Determine the [x, y] coordinate at the center of the cell enclosing the given text.  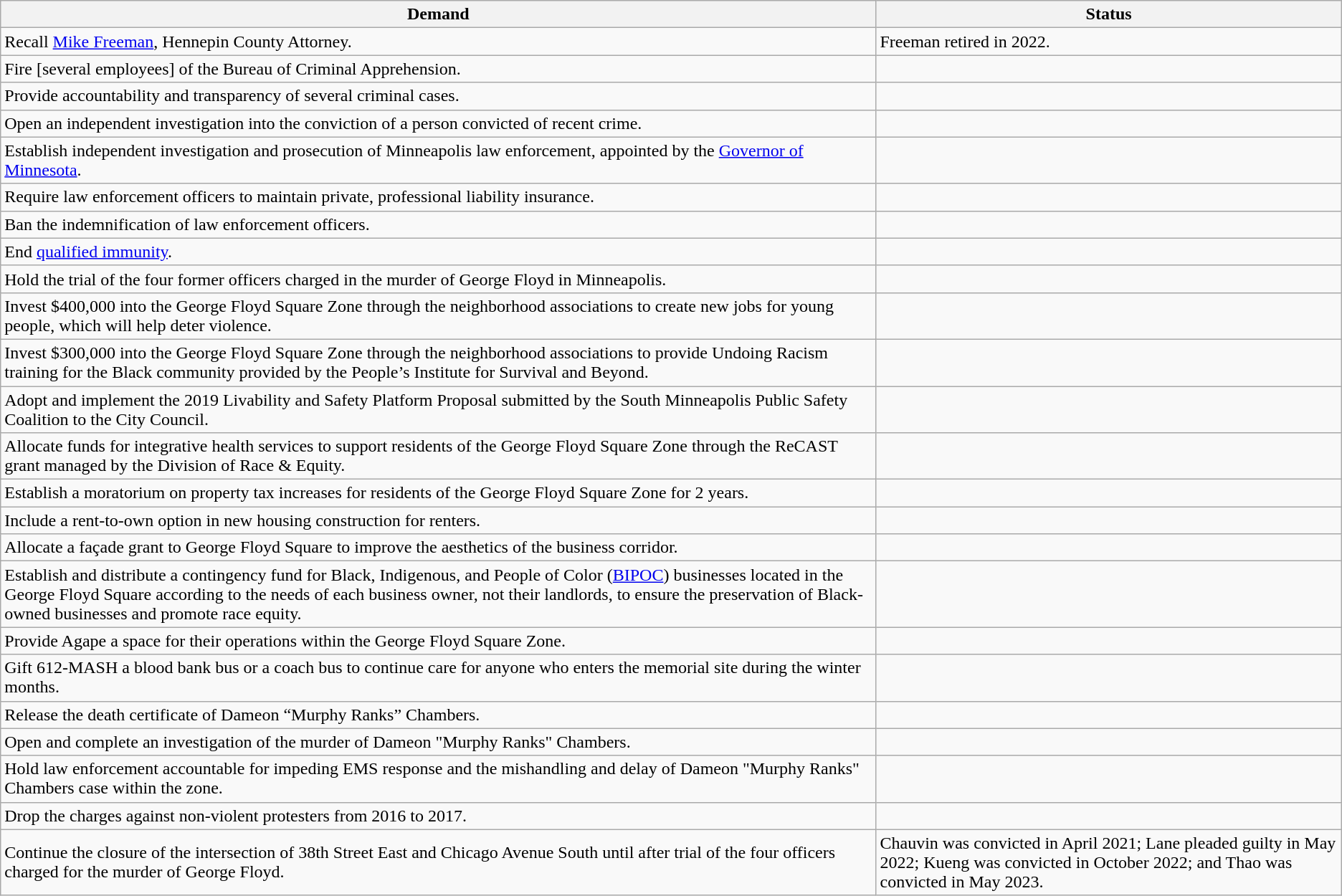
End qualified immunity. [439, 252]
Drop the charges against non-violent protesters from 2016 to 2017. [439, 816]
Chauvin was convicted in April 2021; Lane pleaded guilty in May 2022; Kueng was convicted in October 2022; and Thao was convicted in May 2023. [1108, 862]
Include a rent-to-own option in new housing construction for renters. [439, 520]
Fire [several employees] of the Bureau of Criminal Apprehension. [439, 69]
Gift 612-MASH a blood bank bus or a coach bus to continue care for anyone who enters the memorial site during the winter months. [439, 678]
Release the death certificate of Dameon “Murphy Ranks” Chambers. [439, 715]
Provide accountability and transparency of several criminal cases. [439, 96]
Demand [439, 14]
Open an independent investigation into the conviction of a person convicted of recent crime. [439, 123]
Status [1108, 14]
Hold law enforcement accountable for impeding EMS response and the mishandling and delay of Dameon "Murphy Ranks" Chambers case within the zone. [439, 778]
Adopt and implement the 2019 Livability and Safety Platform Proposal submitted by the South Minneapolis Public Safety Coalition to the City Council. [439, 409]
Require law enforcement officers to maintain private, professional liability insurance. [439, 197]
Recall Mike Freeman, Hennepin County Attorney. [439, 42]
Freeman retired in 2022. [1108, 42]
Ban the indemnification of law enforcement officers. [439, 224]
Establish independent investigation and prosecution of Minneapolis law enforcement, appointed by the Governor of Minnesota. [439, 161]
Hold the trial of the four former officers charged in the murder of George Floyd in Minneapolis. [439, 279]
Establish a moratorium on property tax increases for residents of the George Floyd Square Zone for 2 years. [439, 493]
Provide Agape a space for their operations within the George Floyd Square Zone. [439, 641]
Allocate a façade grant to George Floyd Square to improve the aesthetics of the business corridor. [439, 548]
Open and complete an investigation of the murder of Dameon "Murphy Ranks" Chambers. [439, 742]
